Return the [X, Y] coordinate for the center point of the cell that contains the specified text.  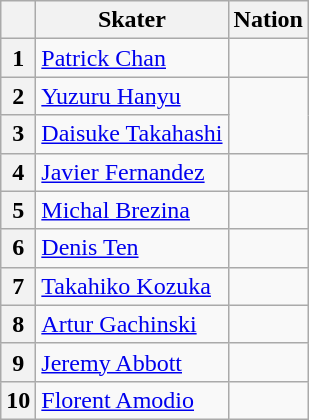
Florent Amodio [132, 400]
8 [18, 324]
Javier Fernandez [132, 172]
1 [18, 58]
5 [18, 210]
Michal Brezina [132, 210]
Patrick Chan [132, 58]
3 [18, 134]
Takahiko Kozuka [132, 286]
6 [18, 248]
9 [18, 362]
7 [18, 286]
Yuzuru Hanyu [132, 96]
Artur Gachinski [132, 324]
Jeremy Abbott [132, 362]
Skater [132, 20]
Daisuke Takahashi [132, 134]
4 [18, 172]
2 [18, 96]
Nation [268, 20]
10 [18, 400]
Denis Ten [132, 248]
